Output the (x, y) coordinate of the center of the cell containing the given text.  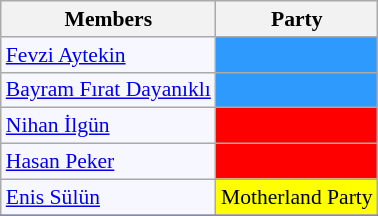
Members (108, 19)
Nihan İlgün (108, 126)
Enis Sülün (108, 197)
Hasan Peker (108, 162)
Fevzi Aytekin (108, 55)
Motherland Party (297, 197)
Bayram Fırat Dayanıklı (108, 90)
Party (297, 19)
